Locate the cell with the specified text and output its [X, Y] center coordinate. 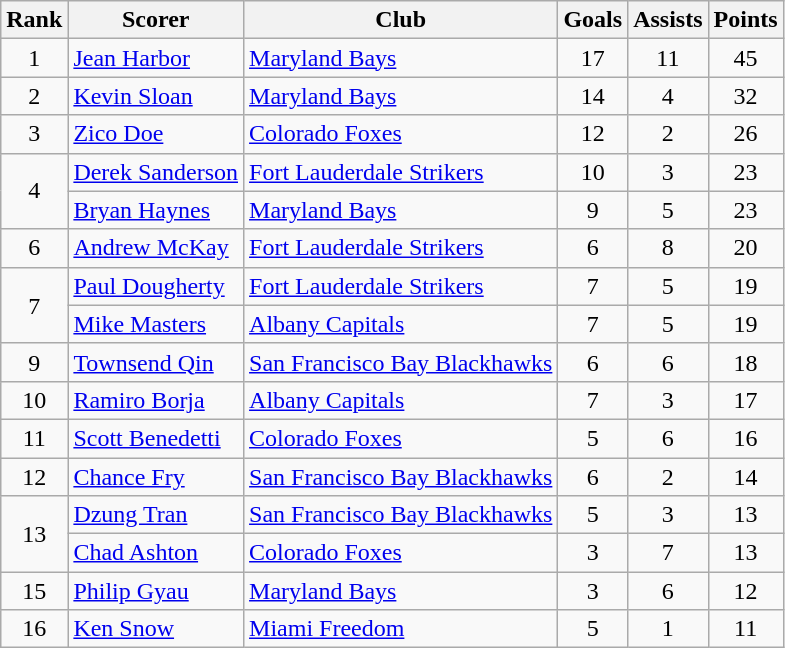
32 [746, 96]
Scorer [156, 20]
20 [746, 248]
Rank [34, 20]
Ken Snow [156, 629]
Points [746, 20]
Zico Doe [156, 134]
Miami Freedom [401, 629]
Club [401, 20]
Bryan Haynes [156, 210]
Ramiro Borja [156, 400]
Philip Gyau [156, 591]
Chance Fry [156, 477]
Paul Dougherty [156, 286]
Kevin Sloan [156, 96]
Townsend Qin [156, 362]
Jean Harbor [156, 58]
Chad Ashton [156, 553]
Dzung Tran [156, 515]
8 [668, 248]
26 [746, 134]
Goals [593, 20]
Scott Benedetti [156, 438]
18 [746, 362]
Derek Sanderson [156, 172]
45 [746, 58]
Andrew McKay [156, 248]
15 [34, 591]
Mike Masters [156, 324]
Assists [668, 20]
